Return (x, y) of the center of cell containing provided text 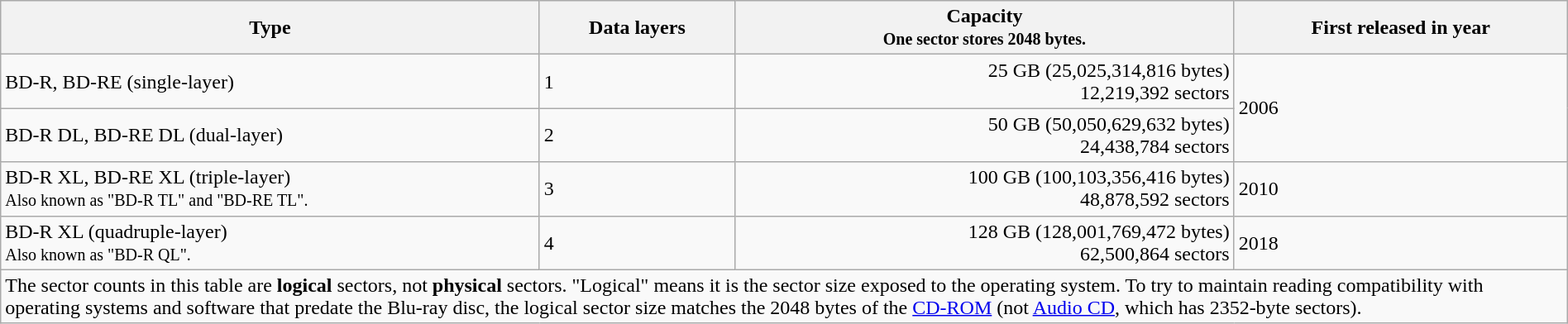
2006 (1401, 108)
100 GB (100,103,356,416 bytes)48,878,592 sectors (984, 188)
BD-R XL (quadruple-layer)Also known as "BD-R QL". (270, 243)
128 GB (128,001,769,472 bytes)62,500,864 sectors (984, 243)
3 (637, 188)
BD-R XL, BD-RE XL (triple-layer)Also known as "BD-R TL" and "BD-RE TL". (270, 188)
50 GB (50,050,629,632 bytes)24,438,784 sectors (984, 136)
2010 (1401, 188)
Data layers (637, 28)
25 GB (25,025,314,816 bytes)12,219,392 sectors (984, 81)
BD-R DL, BD-RE DL (dual-layer) (270, 136)
4 (637, 243)
2018 (1401, 243)
1 (637, 81)
Type (270, 28)
BD-R, BD-RE (single-layer) (270, 81)
First released in year (1401, 28)
2 (637, 136)
CapacityOne sector stores 2048 bytes. (984, 28)
